Identify which cell holds the provided text, then report its (X, Y) central coordinate. 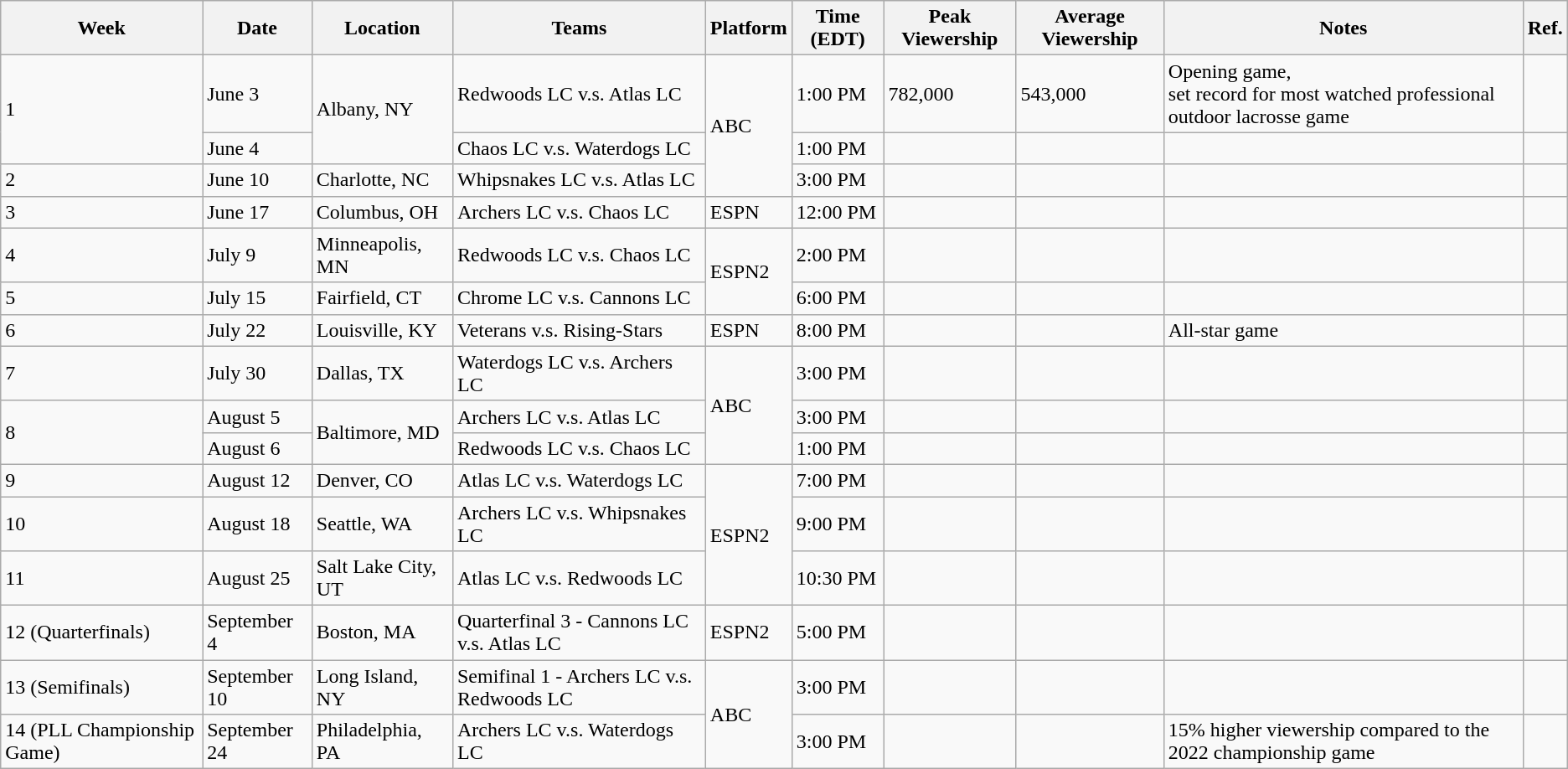
Time (EDT) (838, 28)
7:00 PM (838, 480)
June 10 (258, 180)
Date (258, 28)
Whipsnakes LC v.s. Atlas LC (579, 180)
5:00 PM (838, 633)
13 (Semifinals) (102, 687)
Peak Viewership (950, 28)
Location (382, 28)
14 (PLL Championship Game) (102, 742)
Dallas, TX (382, 374)
7 (102, 374)
June 4 (258, 148)
September 10 (258, 687)
Seattle, WA (382, 523)
Veterans v.s. Rising-Stars (579, 330)
Albany, NY (382, 110)
Waterdogs LC v.s. Archers LC (579, 374)
August 12 (258, 480)
August 18 (258, 523)
6:00 PM (838, 298)
1 (102, 110)
July 9 (258, 255)
Teams (579, 28)
Boston, MA (382, 633)
9:00 PM (838, 523)
4 (102, 255)
10:30 PM (838, 578)
Louisville, KY (382, 330)
5 (102, 298)
July 15 (258, 298)
9 (102, 480)
Atlas LC v.s. Waterdogs LC (579, 480)
Long Island, NY (382, 687)
12 (Quarterfinals) (102, 633)
Denver, CO (382, 480)
Semifinal 1 - Archers LC v.s. Redwoods LC (579, 687)
10 (102, 523)
782,000 (950, 94)
3 (102, 212)
8 (102, 432)
Archers LC v.s. Atlas LC (579, 416)
8:00 PM (838, 330)
September 4 (258, 633)
Redwoods LC v.s. Atlas LC (579, 94)
Week (102, 28)
543,000 (1090, 94)
2:00 PM (838, 255)
Archers LC v.s. Chaos LC (579, 212)
Platform (749, 28)
Fairfield, CT (382, 298)
June 3 (258, 94)
Quarterfinal 3 - Cannons LC v.s. Atlas LC (579, 633)
Opening game,set record for most watched professional outdoor lacrosse game (1344, 94)
July 30 (258, 374)
6 (102, 330)
Chaos LC v.s. Waterdogs LC (579, 148)
2 (102, 180)
Atlas LC v.s. Redwoods LC (579, 578)
Chrome LC v.s. Cannons LC (579, 298)
August 5 (258, 416)
Salt Lake City, UT (382, 578)
Philadelphia, PA (382, 742)
Archers LC v.s. Waterdogs LC (579, 742)
Columbus, OH (382, 212)
All-star game (1344, 330)
11 (102, 578)
Archers LC v.s. Whipsnakes LC (579, 523)
Charlotte, NC (382, 180)
September 24 (258, 742)
Notes (1344, 28)
Ref. (1545, 28)
Average Viewership (1090, 28)
August 25 (258, 578)
15% higher viewership compared to the 2022 championship game (1344, 742)
July 22 (258, 330)
Minneapolis, MN (382, 255)
Baltimore, MD (382, 432)
June 17 (258, 212)
August 6 (258, 448)
12:00 PM (838, 212)
